Provide the [X, Y] coordinate of the cell's center where the given text is located.  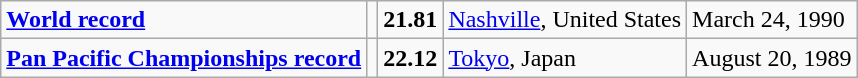
22.12 [410, 58]
Tokyo, Japan [565, 58]
World record [184, 20]
Nashville, United States [565, 20]
August 20, 1989 [772, 58]
21.81 [410, 20]
Pan Pacific Championships record [184, 58]
March 24, 1990 [772, 20]
